Extract the (x, y) coordinate from the center of the cell holding the provided text.  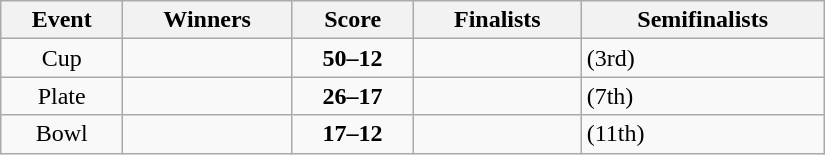
Winners (208, 20)
Bowl (62, 134)
17–12 (353, 134)
Semifinalists (702, 20)
Plate (62, 96)
Event (62, 20)
Score (353, 20)
(7th) (702, 96)
Finalists (498, 20)
(11th) (702, 134)
Cup (62, 58)
50–12 (353, 58)
(3rd) (702, 58)
26–17 (353, 96)
